For the text-containing cell, return its midpoint in (x, y) coordinate format. 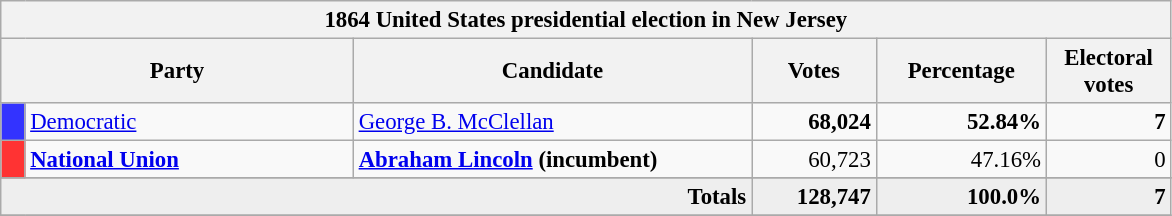
Electoral votes (1108, 72)
Party (178, 72)
1864 United States presidential election in New Jersey (586, 20)
100.0% (961, 197)
Candidate (552, 72)
60,723 (814, 160)
George B. McClellan (552, 122)
Totals (376, 197)
Votes (814, 72)
Democratic (189, 122)
47.16% (961, 160)
Abraham Lincoln (incumbent) (552, 160)
68,024 (814, 122)
128,747 (814, 197)
52.84% (961, 122)
National Union (189, 160)
0 (1108, 160)
Percentage (961, 72)
